Capture the cell that displays the provided text and extract its [x, y] central coordinate. 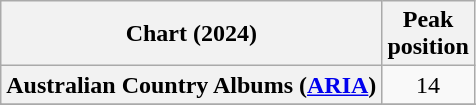
Peakposition [428, 34]
14 [428, 85]
Chart (2024) [192, 34]
Australian Country Albums (ARIA) [192, 85]
